Search for the cell housing the specified text and yield its [X, Y] center coordinate. 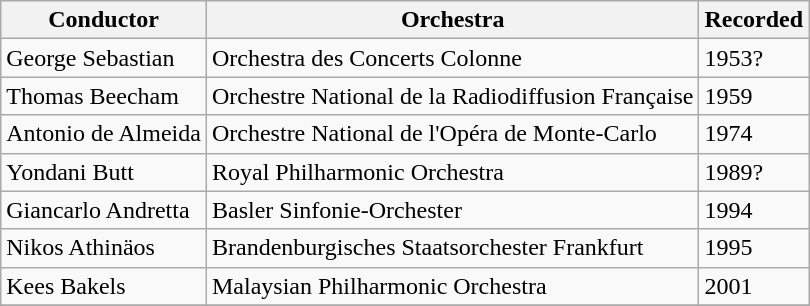
Orchestra des Concerts Colonne [452, 58]
1959 [754, 96]
1994 [754, 210]
Basler Sinfonie-Orchester [452, 210]
Brandenburgisches Staatsorchester Frankfurt [452, 248]
Royal Philharmonic Orchestra [452, 172]
Orchestre National de la Radiodiffusion Française [452, 96]
1974 [754, 134]
Orchestra [452, 20]
Giancarlo Andretta [104, 210]
Malaysian Philharmonic Orchestra [452, 286]
1953? [754, 58]
1995 [754, 248]
Antonio de Almeida [104, 134]
2001 [754, 286]
Recorded [754, 20]
Orchestre National de l'Opéra de Monte-Carlo [452, 134]
George Sebastian [104, 58]
1989? [754, 172]
Conductor [104, 20]
Nikos Athinäos [104, 248]
Kees Bakels [104, 286]
Thomas Beecham [104, 96]
Yondani Butt [104, 172]
